Find where the given text appears and provide that cell's center as [X, Y] coordinate. 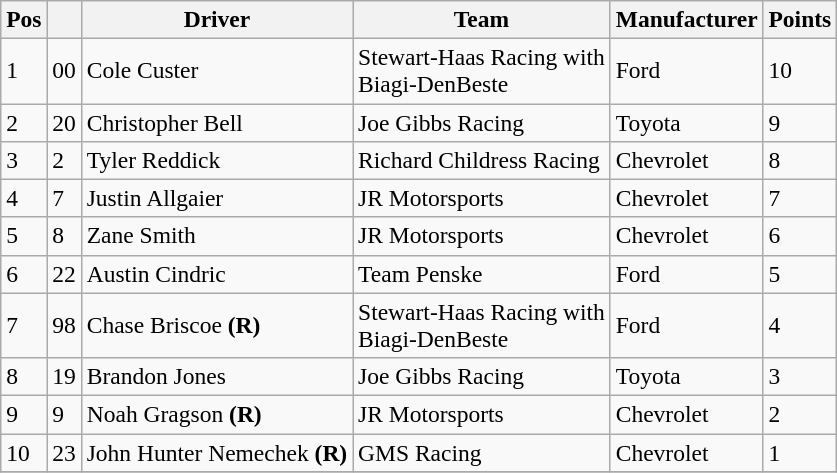
Richard Childress Racing [482, 160]
John Hunter Nemechek (R) [216, 452]
Chase Briscoe (R) [216, 326]
Zane Smith [216, 236]
Points [800, 19]
98 [64, 326]
19 [64, 376]
Team [482, 19]
00 [64, 70]
Manufacturer [686, 19]
Tyler Reddick [216, 160]
Driver [216, 19]
Pos [24, 19]
Justin Allgaier [216, 198]
Brandon Jones [216, 376]
Team Penske [482, 274]
GMS Racing [482, 452]
Austin Cindric [216, 274]
Cole Custer [216, 70]
20 [64, 122]
23 [64, 452]
Noah Gragson (R) [216, 414]
Christopher Bell [216, 122]
22 [64, 274]
